Locate the cell with the specified text and output its [x, y] center coordinate. 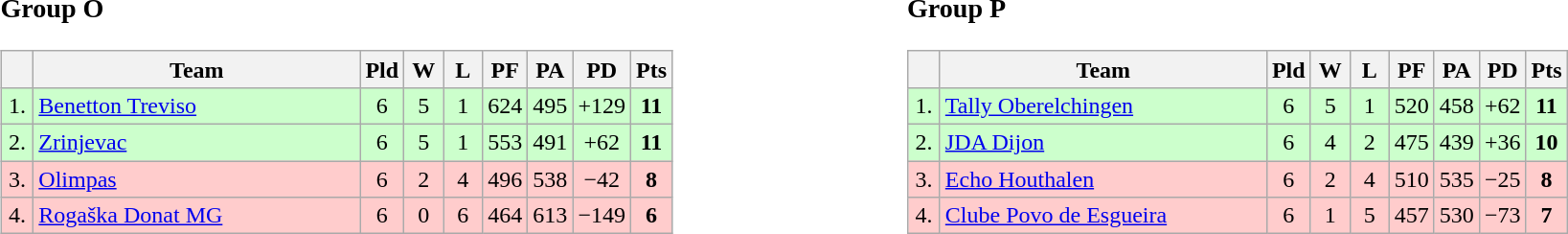
Tally Oberelchingen [1103, 105]
Benetton Treviso [197, 105]
530 [1456, 216]
624 [506, 105]
464 [506, 216]
−73 [1502, 216]
Clube Povo de Esgueira [1103, 216]
Rogaška Donat MG [197, 216]
491 [550, 143]
538 [550, 179]
Zrinjevac [197, 143]
535 [1456, 179]
510 [1412, 179]
496 [506, 179]
520 [1412, 105]
+129 [602, 105]
458 [1456, 105]
+36 [1502, 143]
553 [506, 143]
613 [550, 216]
10 [1546, 143]
475 [1412, 143]
−42 [602, 179]
439 [1456, 143]
495 [550, 105]
457 [1412, 216]
7 [1546, 216]
Echo Houthalen [1103, 179]
−149 [602, 216]
JDA Dijon [1103, 143]
Olimpas [197, 179]
−25 [1502, 179]
0 [423, 216]
